For the text-containing cell, return its midpoint in (x, y) coordinate format. 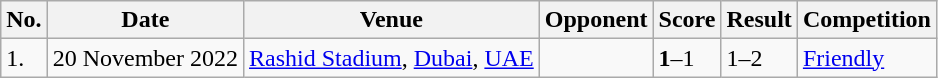
20 November 2022 (145, 58)
1–1 (687, 58)
Opponent (596, 20)
Friendly (866, 58)
Venue (392, 20)
1–2 (759, 58)
1. (24, 58)
Competition (866, 20)
Date (145, 20)
No. (24, 20)
Result (759, 20)
Rashid Stadium, Dubai, UAE (392, 58)
Score (687, 20)
